Capture the cell that displays the provided text and extract its (X, Y) central coordinate. 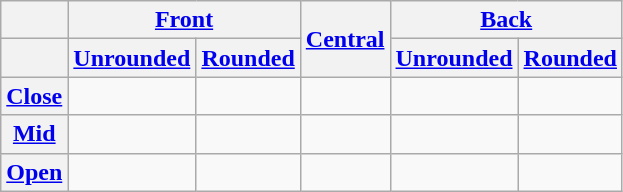
Mid (34, 134)
Open (34, 172)
Back (506, 20)
Central (345, 39)
Close (34, 96)
Front (184, 20)
